Provide the [X, Y] coordinate of the cell's center where the given text is located.  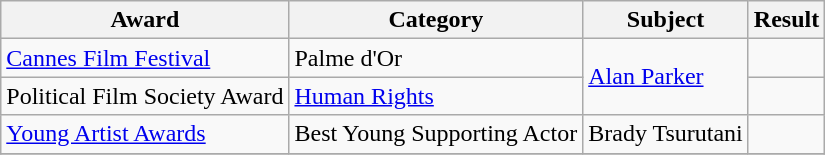
Subject [666, 20]
Best Young Supporting Actor [436, 134]
Category [436, 20]
Result [786, 20]
Award [145, 20]
Alan Parker [666, 77]
Brady Tsurutani [666, 134]
Political Film Society Award [145, 96]
Young Artist Awards [145, 134]
Palme d'Or [436, 58]
Cannes Film Festival [145, 58]
Human Rights [436, 96]
